Return [x, y] of the center of cell containing provided text 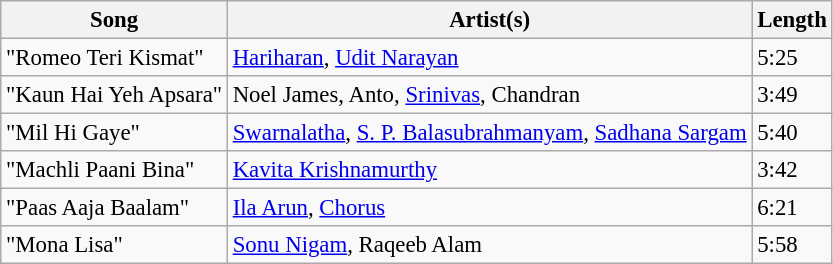
5:40 [792, 133]
"Mona Lisa" [114, 245]
Length [792, 20]
3:49 [792, 95]
Artist(s) [490, 20]
Swarnalatha, S. P. Balasubrahmanyam, Sadhana Sargam [490, 133]
5:58 [792, 245]
5:25 [792, 58]
Kavita Krishnamurthy [490, 170]
6:21 [792, 208]
3:42 [792, 170]
"Paas Aaja Baalam" [114, 208]
Noel James, Anto, Srinivas, Chandran [490, 95]
"Machli Paani Bina" [114, 170]
Sonu Nigam, Raqeeb Alam [490, 245]
Hariharan, Udit Narayan [490, 58]
Song [114, 20]
"Mil Hi Gaye" [114, 133]
"Kaun Hai Yeh Apsara" [114, 95]
Ila Arun, Chorus [490, 208]
"Romeo Teri Kismat" [114, 58]
